Determine the [x, y] coordinate at the center of the cell enclosing the given text.  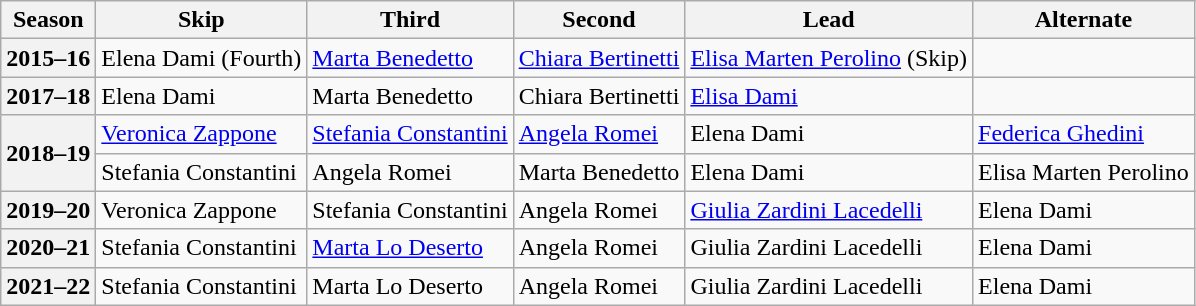
Second [599, 20]
2020–21 [48, 248]
Federica Ghedini [1084, 134]
2019–20 [48, 210]
Elisa Marten Perolino (Skip) [829, 58]
Alternate [1084, 20]
Skip [202, 20]
2017–18 [48, 96]
Elisa Marten Perolino [1084, 172]
Third [410, 20]
Lead [829, 20]
2021–22 [48, 286]
Elena Dami (Fourth) [202, 58]
2018–19 [48, 153]
Season [48, 20]
Elisa Dami [829, 96]
2015–16 [48, 58]
